Search for the cell housing the specified text and yield its (x, y) center coordinate. 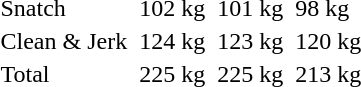
124 kg (172, 41)
123 kg (250, 41)
